Search for the cell housing the specified text and yield its [X, Y] center coordinate. 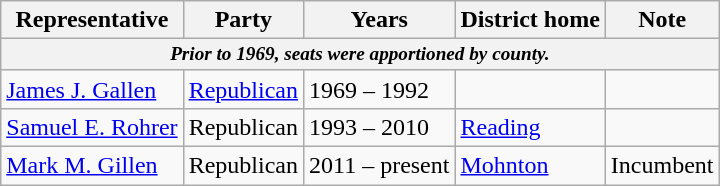
Years [378, 20]
Mark M. Gillen [92, 166]
Party [243, 20]
Representative [92, 20]
James J. Gallen [92, 89]
Prior to 1969, seats were apportioned by county. [360, 55]
District home [530, 20]
Note [662, 20]
Incumbent [662, 166]
Mohnton [530, 166]
1969 – 1992 [378, 89]
1993 – 2010 [378, 128]
Reading [530, 128]
2011 – present [378, 166]
Samuel E. Rohrer [92, 128]
